Return [x, y] of the center of cell containing provided text 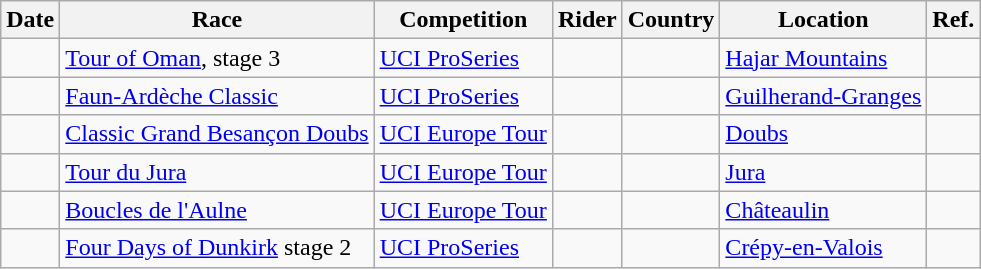
Four Days of Dunkirk stage 2 [217, 248]
Competition [463, 20]
Châteaulin [824, 210]
Tour du Jura [217, 172]
Race [217, 20]
Hajar Mountains [824, 58]
Ref. [954, 20]
Country [671, 20]
Boucles de l'Aulne [217, 210]
Rider [587, 20]
Doubs [824, 134]
Faun-Ardèche Classic [217, 96]
Date [30, 20]
Tour of Oman, stage 3 [217, 58]
Location [824, 20]
Crépy-en-Valois [824, 248]
Guilherand-Granges [824, 96]
Jura [824, 172]
Classic Grand Besançon Doubs [217, 134]
